Capture the cell that displays the provided text and extract its (x, y) central coordinate. 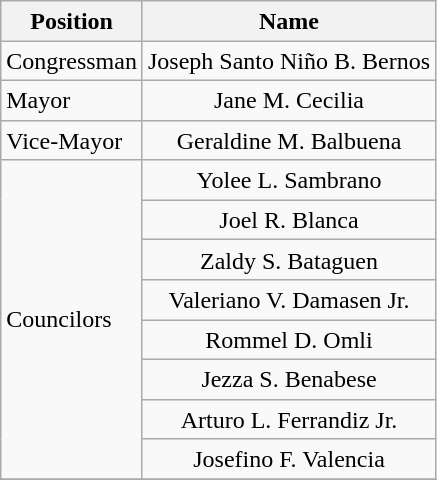
Rommel D. Omli (288, 340)
Zaldy S. Bataguen (288, 260)
Councilors (72, 320)
Jezza S. Benabese (288, 379)
Yolee L. Sambrano (288, 180)
Congressman (72, 61)
Valeriano V. Damasen Jr. (288, 300)
Name (288, 21)
Joel R. Blanca (288, 220)
Position (72, 21)
Arturo L. Ferrandiz Jr. (288, 419)
Jane M. Cecilia (288, 100)
Josefino F. Valencia (288, 459)
Joseph Santo Niño B. Bernos (288, 61)
Mayor (72, 100)
Vice-Mayor (72, 140)
Geraldine M. Balbuena (288, 140)
